Capture the cell that displays the provided text and extract its (x, y) central coordinate. 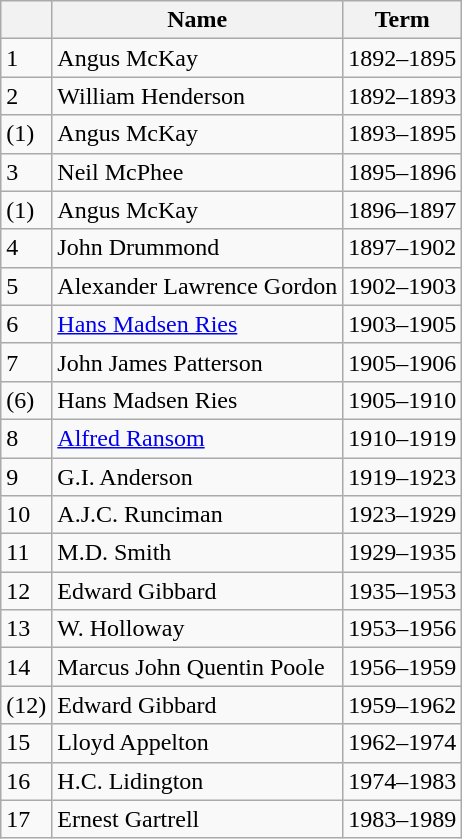
1974–1983 (402, 781)
1923–1929 (402, 515)
4 (26, 248)
11 (26, 553)
16 (26, 781)
15 (26, 743)
2 (26, 96)
H.C. Lidington (198, 781)
1 (26, 58)
1902–1903 (402, 286)
M.D. Smith (198, 553)
1892–1893 (402, 96)
9 (26, 477)
A.J.C. Runciman (198, 515)
1962–1974 (402, 743)
1953–1956 (402, 629)
W. Holloway (198, 629)
1919–1923 (402, 477)
1956–1959 (402, 667)
1983–1989 (402, 819)
1905–1910 (402, 400)
1896–1897 (402, 210)
1935–1953 (402, 591)
Term (402, 20)
1895–1896 (402, 172)
1959–1962 (402, 705)
6 (26, 324)
Marcus John Quentin Poole (198, 667)
1897–1902 (402, 248)
17 (26, 819)
3 (26, 172)
14 (26, 667)
7 (26, 362)
(6) (26, 400)
1929–1935 (402, 553)
Alfred Ransom (198, 438)
Lloyd Appelton (198, 743)
1892–1895 (402, 58)
1905–1906 (402, 362)
Ernest Gartrell (198, 819)
12 (26, 591)
Alexander Lawrence Gordon (198, 286)
Name (198, 20)
13 (26, 629)
William Henderson (198, 96)
1893–1895 (402, 134)
8 (26, 438)
1903–1905 (402, 324)
5 (26, 286)
Neil McPhee (198, 172)
John Drummond (198, 248)
John James Patterson (198, 362)
G.I. Anderson (198, 477)
1910–1919 (402, 438)
10 (26, 515)
(12) (26, 705)
